Identify which cell holds the provided text, then report its (X, Y) central coordinate. 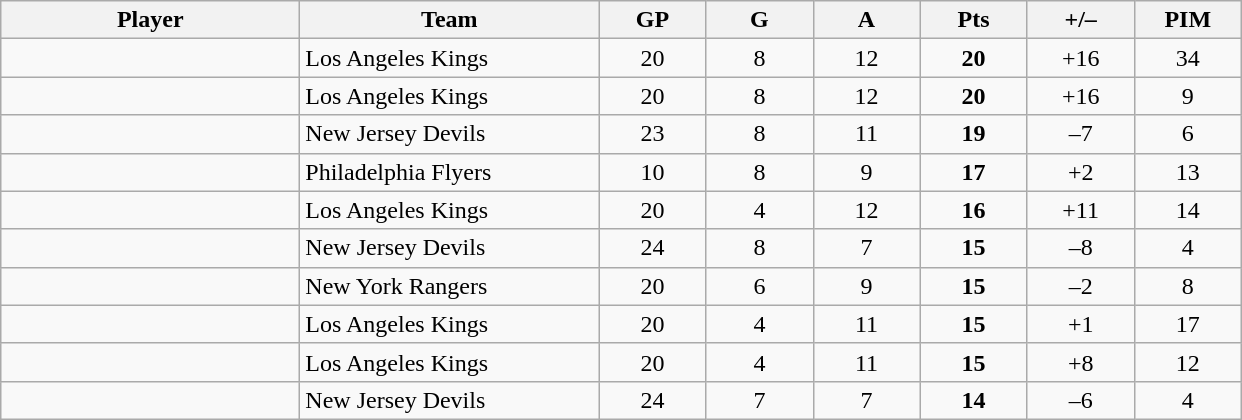
19 (974, 134)
–7 (1080, 134)
New York Rangers (450, 286)
Pts (974, 20)
A (866, 20)
Team (450, 20)
10 (652, 172)
Philadelphia Flyers (450, 172)
+2 (1080, 172)
Player (150, 20)
23 (652, 134)
G (760, 20)
GP (652, 20)
PIM (1188, 20)
+1 (1080, 324)
+/– (1080, 20)
–2 (1080, 286)
+8 (1080, 362)
–8 (1080, 248)
13 (1188, 172)
34 (1188, 58)
+11 (1080, 210)
16 (974, 210)
–6 (1080, 400)
